Pinpoint the cell where the given text exists, returning its (X, Y) midpoint coordinate. 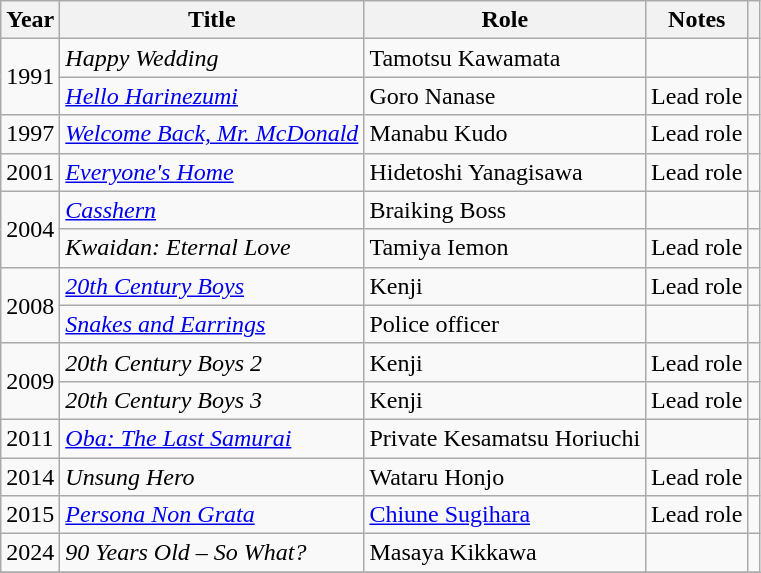
2024 (30, 553)
1991 (30, 77)
Police officer (505, 324)
20th Century Boys 2 (212, 362)
2015 (30, 515)
Title (212, 20)
2008 (30, 305)
Hello Harinezumi (212, 96)
Kwaidan: Eternal Love (212, 248)
Happy Wedding (212, 58)
Hidetoshi Yanagisawa (505, 172)
2011 (30, 438)
Welcome Back, Mr. McDonald (212, 134)
Wataru Honjo (505, 477)
Tamiya Iemon (505, 248)
2009 (30, 381)
Tamotsu Kawamata (505, 58)
Goro Nanase (505, 96)
Masaya Kikkawa (505, 553)
Role (505, 20)
Notes (697, 20)
Braiking Boss (505, 210)
Private Kesamatsu Horiuchi (505, 438)
Chiune Sugihara (505, 515)
Manabu Kudo (505, 134)
Casshern (212, 210)
Oba: The Last Samurai (212, 438)
20th Century Boys (212, 286)
Snakes and Earrings (212, 324)
2004 (30, 229)
90 Years Old – So What? (212, 553)
2001 (30, 172)
2014 (30, 477)
20th Century Boys 3 (212, 400)
Year (30, 20)
Persona Non Grata (212, 515)
Everyone's Home (212, 172)
Unsung Hero (212, 477)
1997 (30, 134)
